Identify which cell holds the provided text, then report its (X, Y) central coordinate. 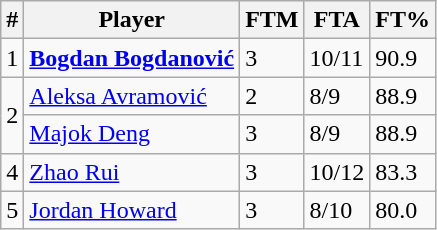
Bogdan Bogdanović (132, 58)
8/10 (337, 210)
10/11 (337, 58)
90.9 (403, 58)
Majok Deng (132, 134)
1 (12, 58)
Jordan Howard (132, 210)
Aleksa Avramović (132, 96)
FTM (272, 20)
FTA (337, 20)
4 (12, 172)
80.0 (403, 210)
10/12 (337, 172)
FT% (403, 20)
Player (132, 20)
# (12, 20)
5 (12, 210)
Zhao Rui (132, 172)
83.3 (403, 172)
